Find where the given text appears and provide that cell's center as (X, Y) coordinate. 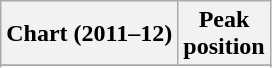
Peak position (224, 34)
Chart (2011–12) (90, 34)
